Identify which cell holds the provided text, then report its [X, Y] central coordinate. 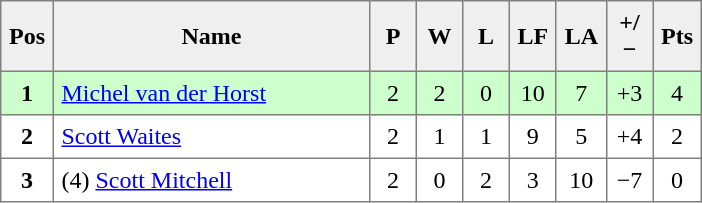
−7 [629, 180]
Michel van der Horst [211, 93]
LF [532, 36]
Name [211, 36]
L [486, 36]
Scott Waites [211, 137]
LA [581, 36]
+3 [629, 93]
5 [581, 137]
Pos [27, 36]
9 [532, 137]
+/− [629, 36]
P [393, 36]
4 [677, 93]
W [439, 36]
(4) Scott Mitchell [211, 180]
Pts [677, 36]
7 [581, 93]
+4 [629, 137]
